For the text-containing cell, return its midpoint in [X, Y] coordinate format. 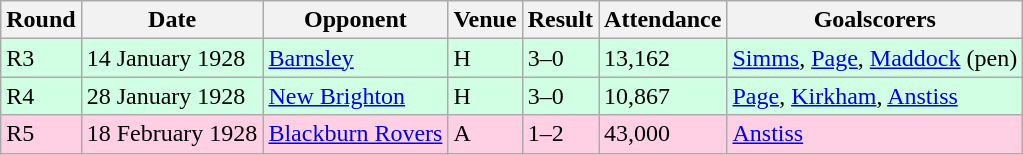
Round [41, 20]
14 January 1928 [172, 58]
18 February 1928 [172, 134]
R4 [41, 96]
Blackburn Rovers [356, 134]
Barnsley [356, 58]
28 January 1928 [172, 96]
Opponent [356, 20]
A [485, 134]
Simms, Page, Maddock (pen) [875, 58]
Attendance [663, 20]
Date [172, 20]
R3 [41, 58]
New Brighton [356, 96]
Goalscorers [875, 20]
1–2 [560, 134]
Page, Kirkham, Anstiss [875, 96]
10,867 [663, 96]
Venue [485, 20]
13,162 [663, 58]
Result [560, 20]
Anstiss [875, 134]
43,000 [663, 134]
R5 [41, 134]
